Identify which cell holds the provided text, then report its (x, y) central coordinate. 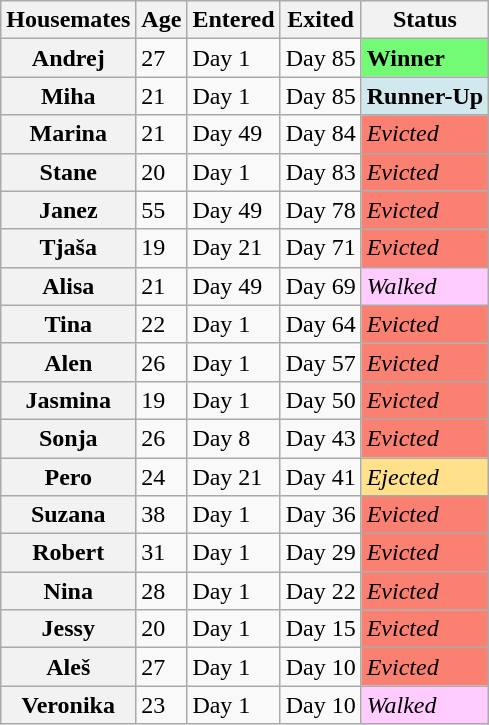
Stane (68, 172)
Day 15 (320, 629)
Jasmina (68, 400)
55 (162, 210)
Tina (68, 324)
Veronika (68, 705)
Day 83 (320, 172)
Day 64 (320, 324)
Aleš (68, 667)
Status (425, 20)
Day 71 (320, 248)
Robert (68, 553)
23 (162, 705)
Day 8 (234, 438)
Alen (68, 362)
Runner-Up (425, 96)
Day 78 (320, 210)
Day 43 (320, 438)
Day 69 (320, 286)
Jessy (68, 629)
Sonja (68, 438)
Day 84 (320, 134)
Alisa (68, 286)
Tjaša (68, 248)
Miha (68, 96)
Ejected (425, 477)
Day 41 (320, 477)
24 (162, 477)
Janez (68, 210)
Day 50 (320, 400)
Housemates (68, 20)
Day 22 (320, 591)
Day 36 (320, 515)
22 (162, 324)
Day 29 (320, 553)
Marina (68, 134)
Entered (234, 20)
28 (162, 591)
31 (162, 553)
Andrej (68, 58)
Day 57 (320, 362)
Winner (425, 58)
Nina (68, 591)
Exited (320, 20)
Pero (68, 477)
Suzana (68, 515)
38 (162, 515)
Age (162, 20)
